Locate the cell with the specified text and output its [x, y] center coordinate. 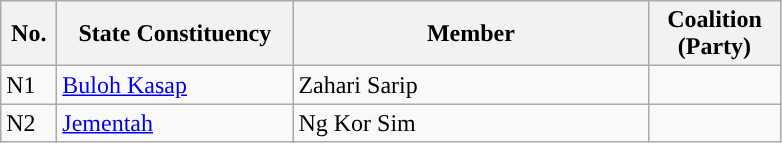
Buloh Kasap [175, 85]
Jementah [175, 123]
No. [29, 34]
State Constituency [175, 34]
Member [471, 34]
Coalition (Party) [714, 34]
Ng Kor Sim [471, 123]
N1 [29, 85]
Zahari Sarip [471, 85]
N2 [29, 123]
